Identify which cell holds the provided text, then report its [X, Y] central coordinate. 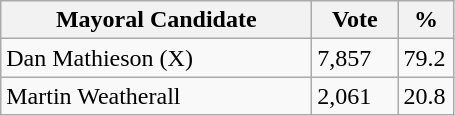
Mayoral Candidate [156, 20]
2,061 [355, 96]
% [426, 20]
Vote [355, 20]
7,857 [355, 58]
20.8 [426, 96]
79.2 [426, 58]
Martin Weatherall [156, 96]
Dan Mathieson (X) [156, 58]
